Find where the given text appears and provide that cell's center as (X, Y) coordinate. 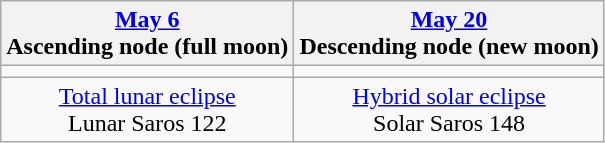
Hybrid solar eclipseSolar Saros 148 (449, 110)
May 6Ascending node (full moon) (148, 34)
Total lunar eclipseLunar Saros 122 (148, 110)
May 20Descending node (new moon) (449, 34)
